Extract the [X, Y] coordinate from the center of the cell holding the provided text.  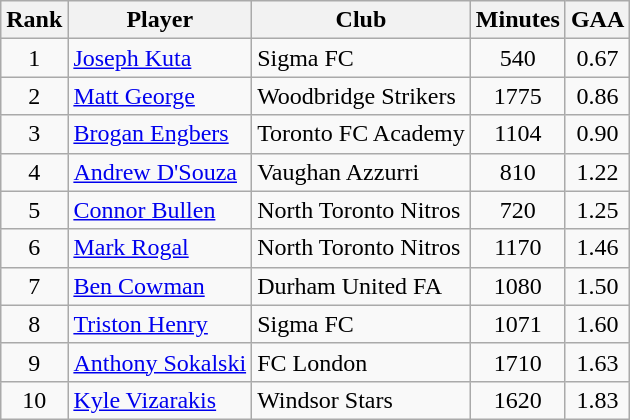
1071 [518, 324]
4 [34, 172]
Mark Rogal [160, 248]
0.86 [597, 96]
Kyle Vizarakis [160, 400]
810 [518, 172]
1104 [518, 134]
7 [34, 286]
1710 [518, 362]
Rank [34, 20]
9 [34, 362]
Toronto FC Academy [362, 134]
2 [34, 96]
720 [518, 210]
1080 [518, 286]
3 [34, 134]
0.90 [597, 134]
1.50 [597, 286]
Joseph Kuta [160, 58]
1.83 [597, 400]
0.67 [597, 58]
Anthony Sokalski [160, 362]
FC London [362, 362]
Minutes [518, 20]
540 [518, 58]
1.25 [597, 210]
Woodbridge Strikers [362, 96]
Brogan Engbers [160, 134]
1.60 [597, 324]
1775 [518, 96]
Windsor Stars [362, 400]
Ben Cowman [160, 286]
1.63 [597, 362]
Triston Henry [160, 324]
Durham United FA [362, 286]
1 [34, 58]
8 [34, 324]
1.46 [597, 248]
Player [160, 20]
5 [34, 210]
Connor Bullen [160, 210]
6 [34, 248]
1620 [518, 400]
Andrew D'Souza [160, 172]
10 [34, 400]
GAA [597, 20]
Club [362, 20]
Vaughan Azzurri [362, 172]
1.22 [597, 172]
Matt George [160, 96]
1170 [518, 248]
